Find where the given text appears and provide that cell's center as [X, Y] coordinate. 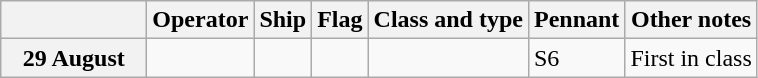
29 August [74, 58]
Pennant [576, 20]
Other notes [691, 20]
S6 [576, 58]
First in class [691, 58]
Class and type [448, 20]
Operator [200, 20]
Flag [340, 20]
Ship [283, 20]
